Locate the cell with the specified text and output its (x, y) center coordinate. 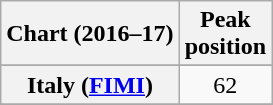
Italy (FIMI) (90, 85)
Peakposition (225, 34)
Chart (2016–17) (90, 34)
62 (225, 85)
